Locate the cell with the specified text and output its [x, y] center coordinate. 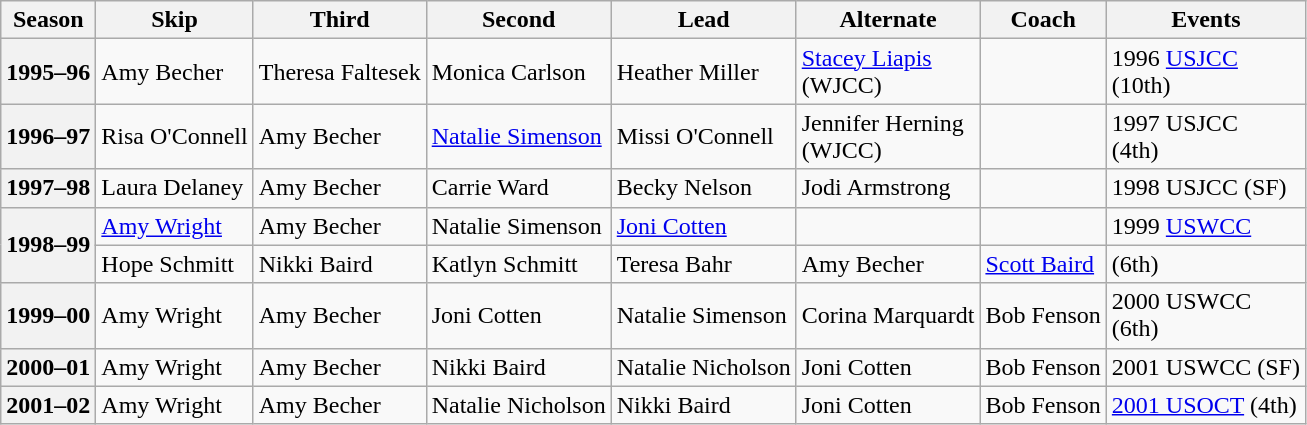
1996 USJCC (10th) [1206, 72]
Heather Miller [704, 72]
Theresa Faltesek [340, 72]
Carrie Ward [518, 188]
1999–00 [48, 316]
Missi O'Connell [704, 136]
1997 USJCC (4th) [1206, 136]
Third [340, 20]
1997–98 [48, 188]
Jennifer Herning(WJCC) [888, 136]
Laura Delaney [174, 188]
2001 USOCT (4th) [1206, 405]
(6th) [1206, 264]
Jodi Armstrong [888, 188]
2000–01 [48, 367]
Corina Marquardt [888, 316]
Risa O'Connell [174, 136]
Stacey Liapis(WJCC) [888, 72]
2001 USWCC (SF) [1206, 367]
1996–97 [48, 136]
Lead [704, 20]
Hope Schmitt [174, 264]
Second [518, 20]
Monica Carlson [518, 72]
Coach [1043, 20]
Scott Baird [1043, 264]
Teresa Bahr [704, 264]
1998–99 [48, 245]
Season [48, 20]
Katlyn Schmitt [518, 264]
Alternate [888, 20]
2000 USWCC (6th) [1206, 316]
1995–96 [48, 72]
2001–02 [48, 405]
1999 USWCC [1206, 226]
Events [1206, 20]
Becky Nelson [704, 188]
Skip [174, 20]
1998 USJCC (SF) [1206, 188]
